Find where the given text appears and provide that cell's center as [X, Y] coordinate. 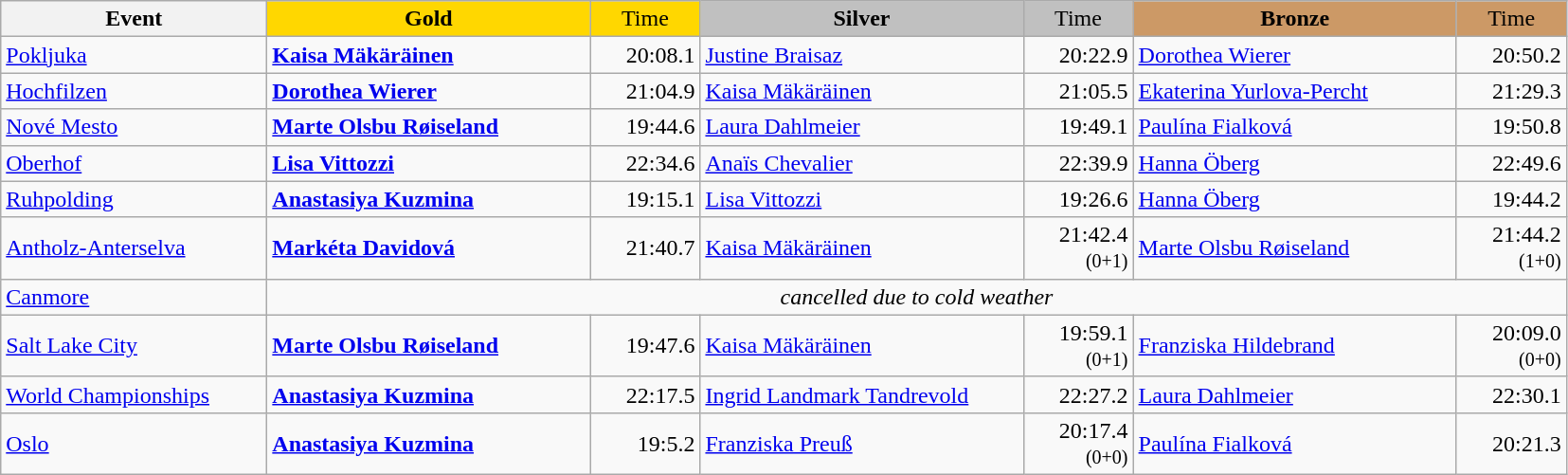
19:5.2 [645, 444]
Hochfilzen [135, 91]
Oslo [135, 444]
20:50.2 [1511, 55]
19:44.2 [1511, 199]
Pokljuka [135, 55]
Ekaterina Yurlova-Percht [1294, 91]
21:42.4(0+1) [1078, 248]
19:26.6 [1078, 199]
Bronze [1294, 19]
22:30.1 [1511, 394]
Gold [428, 19]
Markéta Davidová [428, 248]
World Championships [135, 394]
21:44.2(1+0) [1511, 248]
20:21.3 [1511, 444]
19:15.1 [645, 199]
19:59.1(0+1) [1078, 345]
Franziska Hildebrand [1294, 345]
22:17.5 [645, 394]
cancelled due to cold weather [917, 297]
20:22.9 [1078, 55]
20:08.1 [645, 55]
19:47.6 [645, 345]
Salt Lake City [135, 345]
19:50.8 [1511, 127]
20:09.0(0+0) [1511, 345]
Event [135, 19]
Silver [862, 19]
Justine Braisaz [862, 55]
22:49.6 [1511, 163]
22:27.2 [1078, 394]
Antholz-Anterselva [135, 248]
21:29.3 [1511, 91]
Nové Mesto [135, 127]
21:04.9 [645, 91]
22:34.6 [645, 163]
19:49.1 [1078, 127]
Oberhof [135, 163]
Ingrid Landmark Tandrevold [862, 394]
Anaïs Chevalier [862, 163]
21:05.5 [1078, 91]
22:39.9 [1078, 163]
Canmore [135, 297]
20:17.4(0+0) [1078, 444]
Ruhpolding [135, 199]
Franziska Preuß [862, 444]
19:44.6 [645, 127]
21:40.7 [645, 248]
